Find where the given text appears and provide that cell's center as [X, Y] coordinate. 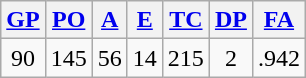
215 [186, 58]
E [144, 20]
DP [230, 20]
14 [144, 58]
.942 [278, 58]
2 [230, 58]
FA [278, 20]
90 [23, 58]
145 [68, 58]
PO [68, 20]
TC [186, 20]
GP [23, 20]
A [110, 20]
56 [110, 58]
